Return the [x, y] coordinate for the center point of the cell that contains the specified text.  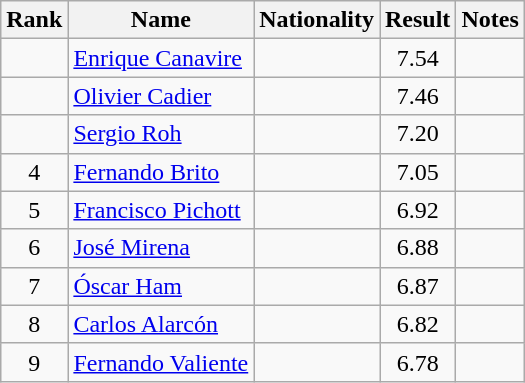
6 [34, 248]
José Mirena [161, 248]
9 [34, 362]
8 [34, 324]
7.20 [418, 134]
Carlos Alarcón [161, 324]
Olivier Cadier [161, 96]
Fernando Valiente [161, 362]
6.92 [418, 210]
7.05 [418, 172]
6.87 [418, 286]
Sergio Roh [161, 134]
6.78 [418, 362]
Name [161, 20]
Francisco Pichott [161, 210]
4 [34, 172]
5 [34, 210]
Result [418, 20]
6.88 [418, 248]
Óscar Ham [161, 286]
6.82 [418, 324]
Nationality [317, 20]
7.46 [418, 96]
Rank [34, 20]
7.54 [418, 58]
Enrique Canavire [161, 58]
Notes [490, 20]
Fernando Brito [161, 172]
7 [34, 286]
